Return (X, Y) of the center of cell containing provided text 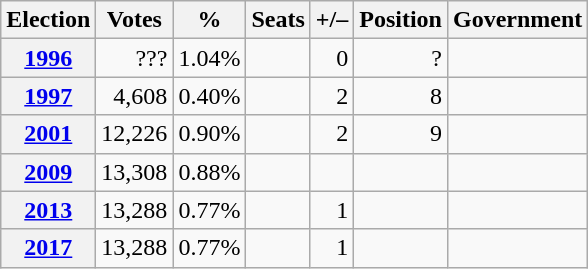
Government (517, 20)
% (210, 20)
2009 (48, 172)
2017 (48, 248)
1.04% (210, 58)
Votes (134, 20)
+/– (332, 20)
1996 (48, 58)
Position (401, 20)
12,226 (134, 134)
9 (401, 134)
Seats (278, 20)
0.90% (210, 134)
2001 (48, 134)
0.40% (210, 96)
2013 (48, 210)
8 (401, 96)
0.88% (210, 172)
??? (134, 58)
13,308 (134, 172)
4,608 (134, 96)
1997 (48, 96)
Election (48, 20)
? (401, 58)
0 (332, 58)
